For the text-containing cell, return its midpoint in [x, y] coordinate format. 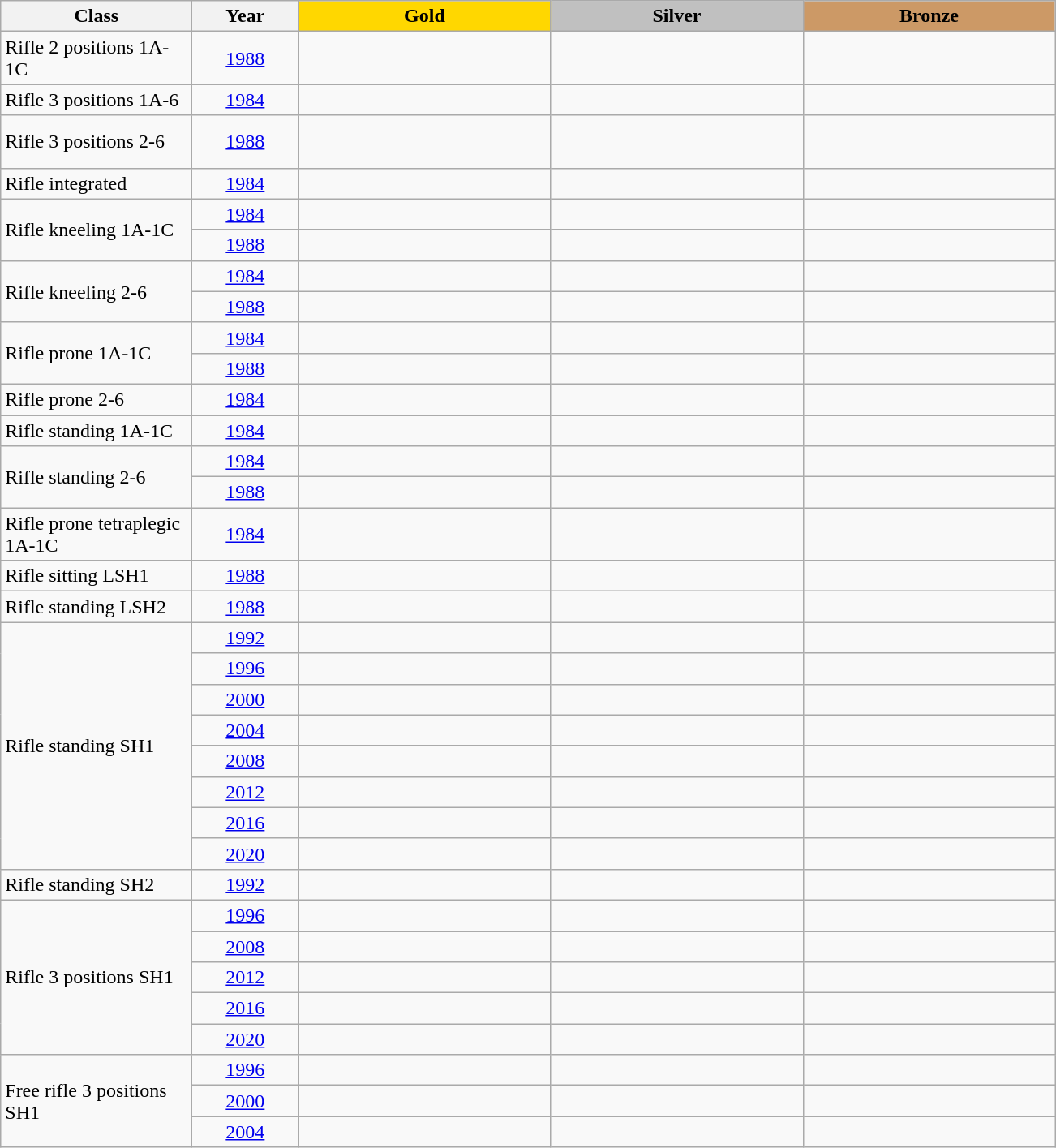
Rifle kneeling 2-6 [97, 291]
Silver [676, 16]
Gold [425, 16]
Rifle prone 1A-1C [97, 353]
Rifle standing SH1 [97, 746]
Free rifle 3 positions SH1 [97, 1101]
Rifle sitting LSH1 [97, 576]
Rifle standing LSH2 [97, 607]
Class [97, 16]
Rifle standing 1A-1C [97, 431]
Rifle 3 positions 1A-6 [97, 100]
Rifle 3 positions 2-6 [97, 141]
Rifle kneeling 1A-1C [97, 230]
Rifle 2 positions 1A-1C [97, 58]
Year [245, 16]
Rifle standing 2-6 [97, 477]
Rifle standing SH2 [97, 884]
Rifle 3 positions SH1 [97, 977]
Rifle prone tetraplegic 1A-1C [97, 534]
Bronze [929, 16]
Rifle integrated [97, 183]
Rifle prone 2-6 [97, 399]
